Scan for the cell matching the given text and deliver its (x, y) coordinate at center. 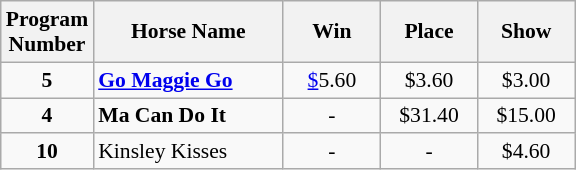
4 (47, 116)
$31.40 (428, 116)
Show (526, 32)
Win (332, 32)
$3.00 (526, 80)
Place (428, 32)
$15.00 (526, 116)
$4.60 (526, 152)
10 (47, 152)
Go Maggie Go (188, 80)
$5.60 (332, 80)
Ma Can Do It (188, 116)
Kinsley Kisses (188, 152)
Horse Name (188, 32)
5 (47, 80)
Program Number (47, 32)
$3.60 (428, 80)
